Locate the cell with the specified text and output its (x, y) center coordinate. 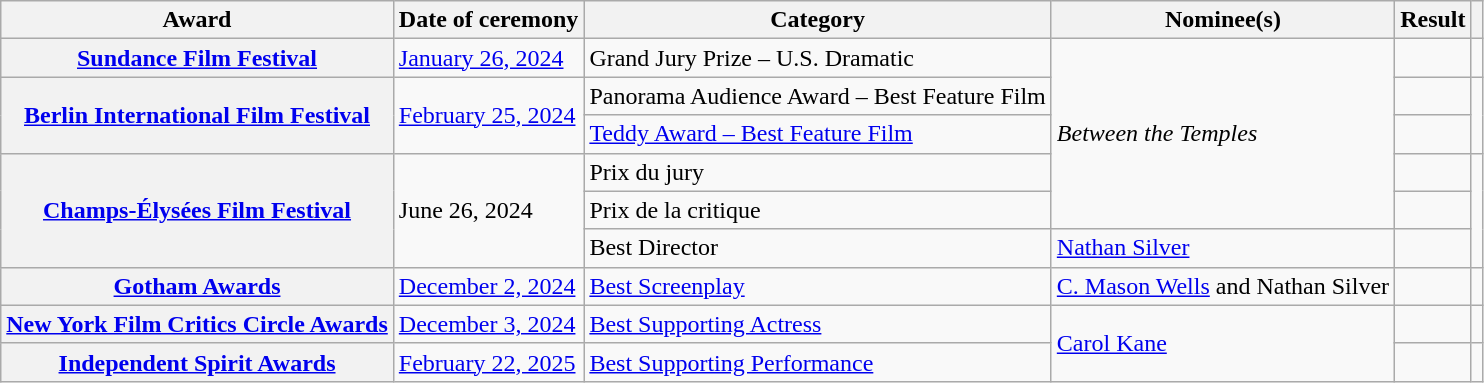
Independent Spirit Awards (198, 362)
Best Director (818, 248)
Result (1433, 20)
New York Film Critics Circle Awards (198, 324)
June 26, 2024 (488, 210)
Best Supporting Performance (818, 362)
Berlin International Film Festival (198, 115)
Nathan Silver (1222, 248)
Champs-Élysées Film Festival (198, 210)
Between the Temples (1222, 134)
December 2, 2024 (488, 286)
Best Screenplay (818, 286)
December 3, 2024 (488, 324)
February 22, 2025 (488, 362)
C. Mason Wells and Nathan Silver (1222, 286)
Best Supporting Actress (818, 324)
Sundance Film Festival (198, 58)
Nominee(s) (1222, 20)
Carol Kane (1222, 343)
Panorama Audience Award – Best Feature Film (818, 96)
Date of ceremony (488, 20)
Prix de la critique (818, 210)
Category (818, 20)
January 26, 2024 (488, 58)
Teddy Award – Best Feature Film (818, 134)
Award (198, 20)
Gotham Awards (198, 286)
February 25, 2024 (488, 115)
Prix du jury (818, 172)
Grand Jury Prize – U.S. Dramatic (818, 58)
